Extract the [x, y] coordinate from the center of the cell holding the provided text.  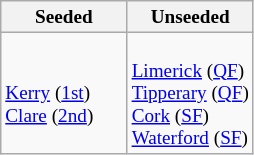
Kerry (1st) Clare (2nd) [64, 93]
Unseeded [190, 17]
Limerick (QF) Tipperary (QF) Cork (SF) Waterford (SF) [190, 93]
Seeded [64, 17]
